Output the (x, y) coordinate of the center of the cell containing the given text.  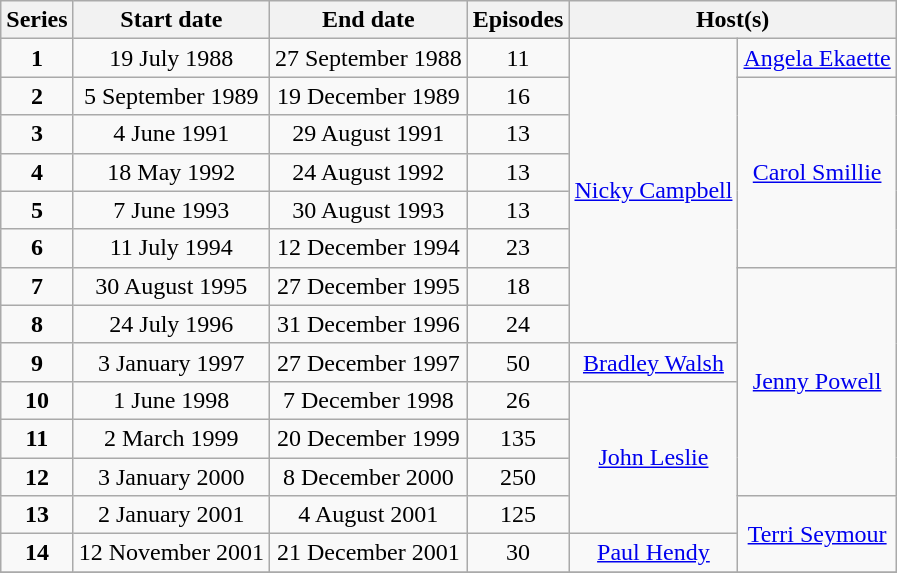
John Leslie (654, 457)
23 (518, 248)
30 (518, 553)
20 December 1999 (368, 438)
30 August 1995 (171, 286)
12 November 2001 (171, 553)
Terri Seymour (817, 534)
18 (518, 286)
7 December 1998 (368, 400)
19 December 1989 (368, 96)
3 January 1997 (171, 362)
1 (37, 58)
31 December 1996 (368, 324)
2 March 1999 (171, 438)
Paul Hendy (654, 553)
Bradley Walsh (654, 362)
Host(s) (732, 20)
4 August 2001 (368, 515)
Start date (171, 20)
27 September 1988 (368, 58)
18 May 1992 (171, 172)
8 (37, 324)
7 (37, 286)
2 (37, 96)
3 (37, 134)
12 (37, 477)
19 July 1988 (171, 58)
Nicky Campbell (654, 191)
8 December 2000 (368, 477)
Jenny Powell (817, 381)
30 August 1993 (368, 210)
12 December 1994 (368, 248)
4 (37, 172)
Series (37, 20)
6 (37, 248)
3 January 2000 (171, 477)
5 September 1989 (171, 96)
4 June 1991 (171, 134)
125 (518, 515)
9 (37, 362)
14 (37, 553)
29 August 1991 (368, 134)
5 (37, 210)
11 July 1994 (171, 248)
135 (518, 438)
24 August 1992 (368, 172)
50 (518, 362)
Angela Ekaette (817, 58)
1 June 1998 (171, 400)
Episodes (518, 20)
250 (518, 477)
26 (518, 400)
27 December 1997 (368, 362)
27 December 1995 (368, 286)
16 (518, 96)
7 June 1993 (171, 210)
24 (518, 324)
Carol Smillie (817, 172)
24 July 1996 (171, 324)
End date (368, 20)
21 December 2001 (368, 553)
2 January 2001 (171, 515)
10 (37, 400)
